Locate the cell with the specified text and output its [x, y] center coordinate. 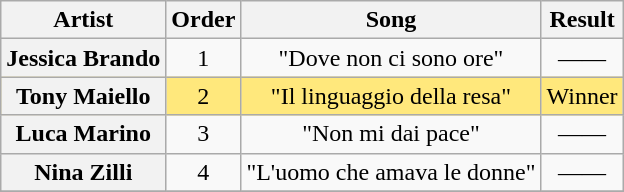
3 [204, 134]
Jessica Brando [84, 58]
1 [204, 58]
"L'uomo che amava le donne" [391, 172]
Song [391, 20]
2 [204, 96]
Winner [582, 96]
Order [204, 20]
Luca Marino [84, 134]
"Non mi dai pace" [391, 134]
Tony Maiello [84, 96]
"Il linguaggio della resa" [391, 96]
4 [204, 172]
Nina Zilli [84, 172]
Artist [84, 20]
"Dove non ci sono ore" [391, 58]
Result [582, 20]
